Extract the (x, y) coordinate from the center of the cell holding the provided text.  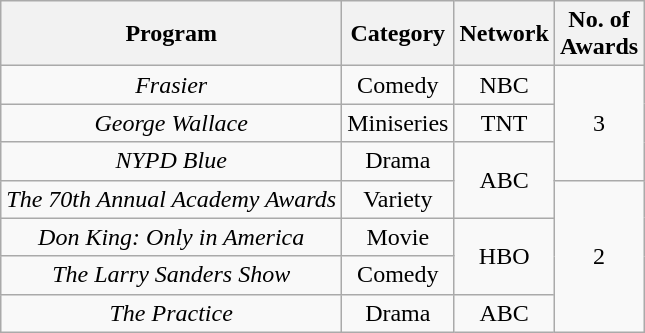
No. ofAwards (598, 34)
TNT (504, 123)
Network (504, 34)
The 70th Annual Academy Awards (172, 199)
Variety (398, 199)
HBO (504, 256)
Frasier (172, 85)
3 (598, 123)
NBC (504, 85)
Miniseries (398, 123)
The Practice (172, 313)
George Wallace (172, 123)
Movie (398, 237)
Program (172, 34)
NYPD Blue (172, 161)
The Larry Sanders Show (172, 275)
Don King: Only in America (172, 237)
Category (398, 34)
2 (598, 256)
